Search for the cell housing the specified text and yield its (X, Y) center coordinate. 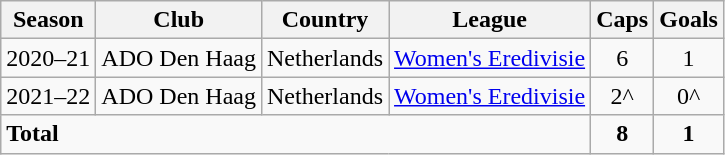
2^ (622, 96)
2020–21 (48, 58)
League (490, 20)
Club (179, 20)
8 (622, 134)
0^ (689, 96)
Total (296, 134)
Country (324, 20)
Season (48, 20)
6 (622, 58)
Goals (689, 20)
Caps (622, 20)
2021–22 (48, 96)
